For the text-containing cell, return its midpoint in [x, y] coordinate format. 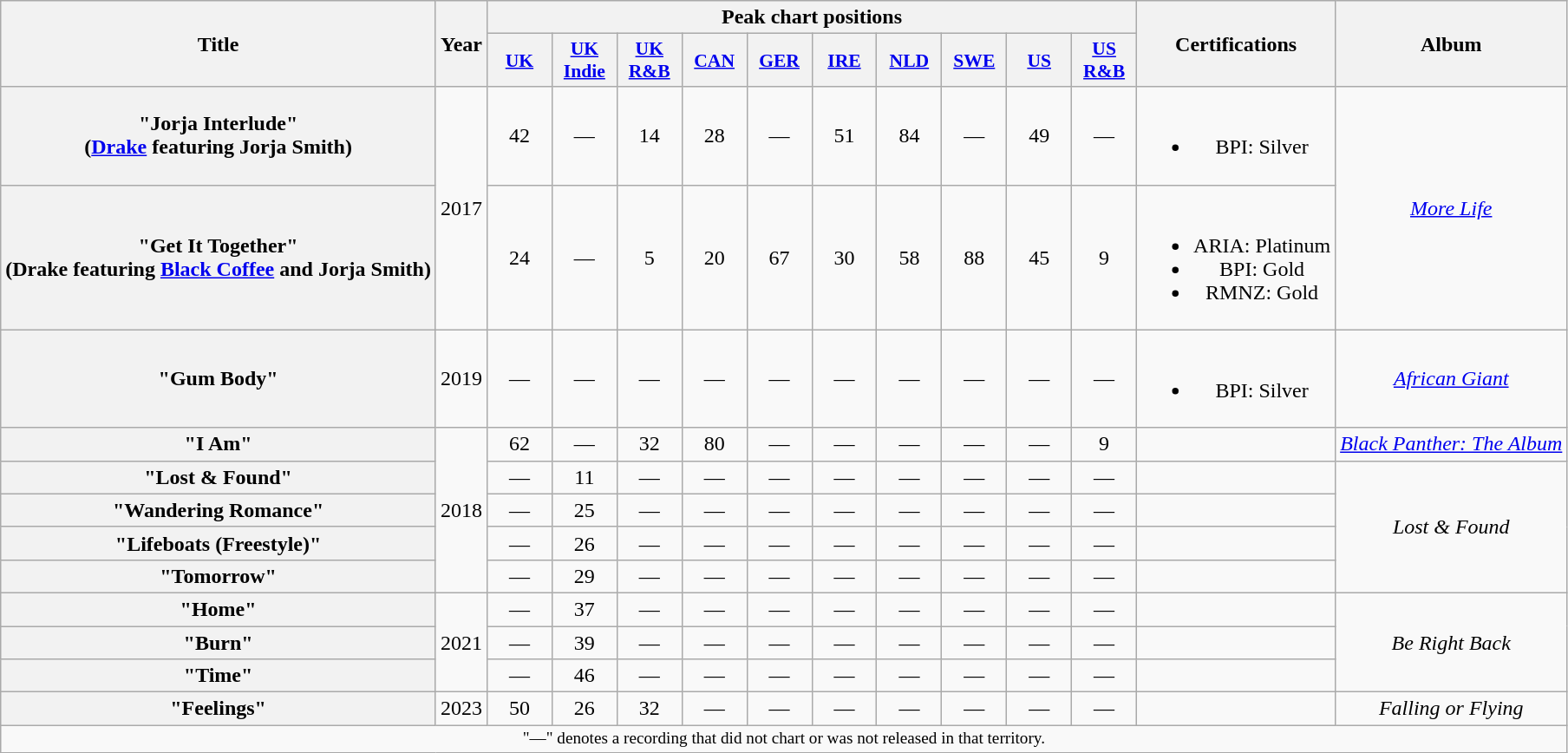
IRE [845, 61]
African Giant [1452, 378]
42 [519, 135]
67 [779, 257]
"Get It Together"(Drake featuring Black Coffee and Jorja Smith) [219, 257]
58 [909, 257]
More Life [1452, 208]
49 [1039, 135]
Title [219, 43]
39 [585, 643]
"—" denotes a recording that did not chart or was not released in that territory. [784, 739]
24 [519, 257]
2018 [461, 510]
"Wandering Romance" [219, 510]
29 [585, 576]
Lost & Found [1452, 527]
CAN [715, 61]
84 [909, 135]
88 [975, 257]
"Time" [219, 676]
Certifications [1237, 43]
Black Panther: The Album [1452, 444]
20 [715, 257]
Be Right Back [1452, 642]
Falling or Flying [1452, 709]
28 [715, 135]
30 [845, 257]
"Home" [219, 609]
37 [585, 609]
"Tomorrow" [219, 576]
GER [779, 61]
US [1039, 61]
USR&B [1105, 61]
UKR&B [649, 61]
Year [461, 43]
"I Am" [219, 444]
"Gum Body" [219, 378]
62 [519, 444]
Album [1452, 43]
UK [519, 61]
50 [519, 709]
51 [845, 135]
"Lifeboats (Freestyle)" [219, 543]
5 [649, 257]
2019 [461, 378]
NLD [909, 61]
"Lost & Found" [219, 477]
46 [585, 676]
Peak chart positions [812, 17]
25 [585, 510]
"Jorja Interlude"(Drake featuring Jorja Smith) [219, 135]
80 [715, 444]
2023 [461, 709]
2021 [461, 642]
SWE [975, 61]
2017 [461, 208]
ARIA: PlatinumBPI: GoldRMNZ: Gold [1237, 257]
"Feelings" [219, 709]
45 [1039, 257]
11 [585, 477]
UKIndie [585, 61]
14 [649, 135]
"Burn" [219, 643]
